From the cell containing the given text, extract its center point as [x, y] coordinate. 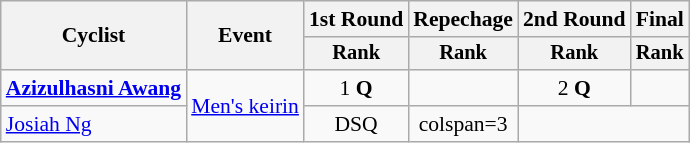
DSQ [356, 124]
2 Q [574, 88]
Azizulhasni Awang [94, 88]
Repechage [463, 19]
2nd Round [574, 19]
Cyclist [94, 36]
colspan=3 [463, 124]
Men's keirin [245, 106]
1st Round [356, 19]
1 Q [356, 88]
Final [660, 19]
Josiah Ng [94, 124]
Event [245, 36]
